Search for the cell housing the specified text and yield its (X, Y) center coordinate. 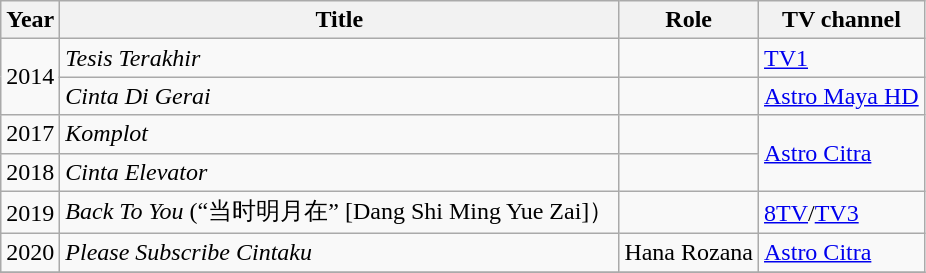
Tesis Terakhir (340, 58)
Cinta Elevator (340, 172)
2017 (30, 134)
2018 (30, 172)
Hana Rozana (689, 253)
Cinta Di Gerai (340, 96)
2020 (30, 253)
Title (340, 20)
Back To You (“当时明月在” [Dang Shi Ming Yue Zai]） (340, 212)
2019 (30, 212)
Please Subscribe Cintaku (340, 253)
2014 (30, 77)
Astro Maya HD (842, 96)
TV1 (842, 58)
Komplot (340, 134)
Role (689, 20)
8TV/TV3 (842, 212)
Year (30, 20)
TV channel (842, 20)
